Return the (X, Y) coordinate for the center point of the cell that contains the specified text.  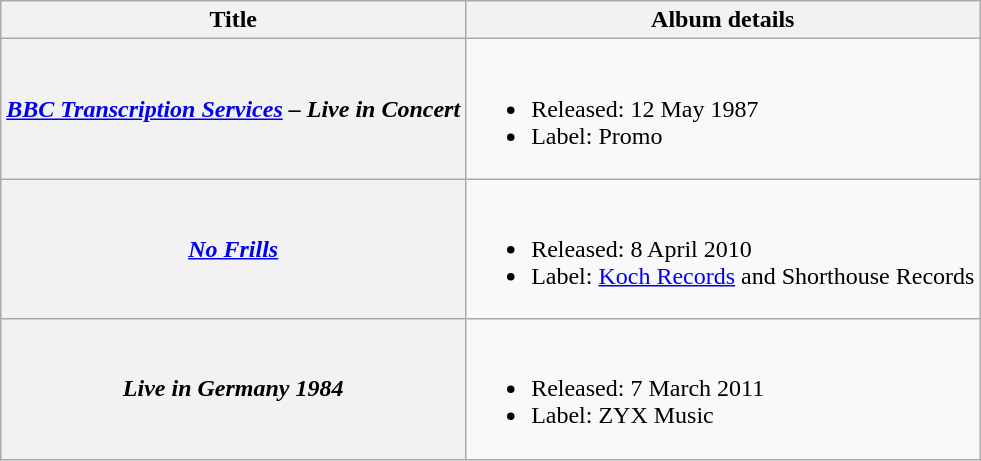
Title (234, 20)
Album details (723, 20)
Live in Germany 1984 (234, 389)
Released: 8 April 2010Label: Koch Records and Shorthouse Records (723, 249)
BBC Transcription Services – Live in Concert (234, 109)
Released: 7 March 2011Label: ZYX Music (723, 389)
Released: 12 May 1987Label: Promo (723, 109)
No Frills (234, 249)
